Output the (x, y) coordinate of the center of the cell containing the given text.  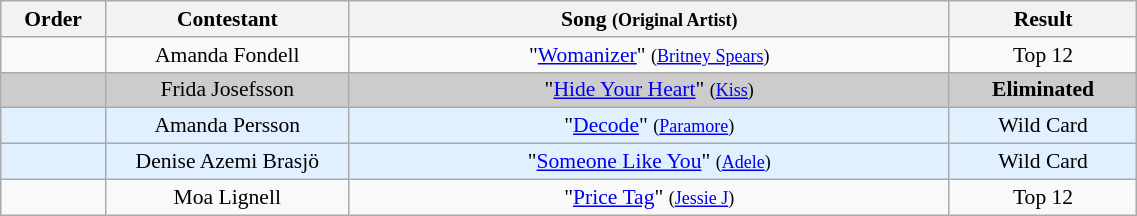
Moa Lignell (227, 197)
"Hide Your Heart" (Kiss) (649, 90)
Amanda Persson (227, 126)
Frida Josefsson (227, 90)
"Womanizer" (Britney Spears) (649, 55)
Contestant (227, 19)
"Someone Like You" (Adele) (649, 162)
Denise Azemi Brasjö (227, 162)
Amanda Fondell (227, 55)
Result (1043, 19)
"Decode" (Paramore) (649, 126)
Eliminated (1043, 90)
Order (54, 19)
"Price Tag" (Jessie J) (649, 197)
Song (Original Artist) (649, 19)
